Detect which cell encompasses the target text, then output its (X, Y) center coordinate. 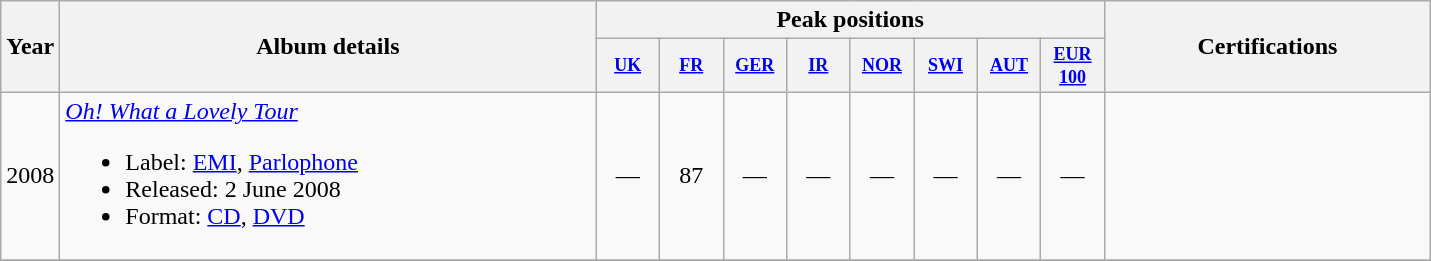
IR (819, 66)
Year (30, 47)
2008 (30, 176)
FR (691, 66)
NOR (882, 66)
Album details (328, 47)
Certifications (1267, 47)
87 (691, 176)
Peak positions (850, 20)
GER (755, 66)
EUR 100 (1073, 66)
Oh! What a Lovely TourLabel: EMI, ParlophoneReleased: 2 June 2008Format: CD, DVD (328, 176)
AUT (1009, 66)
SWI (946, 66)
UK (628, 66)
